Capture the cell that displays the provided text and extract its [x, y] central coordinate. 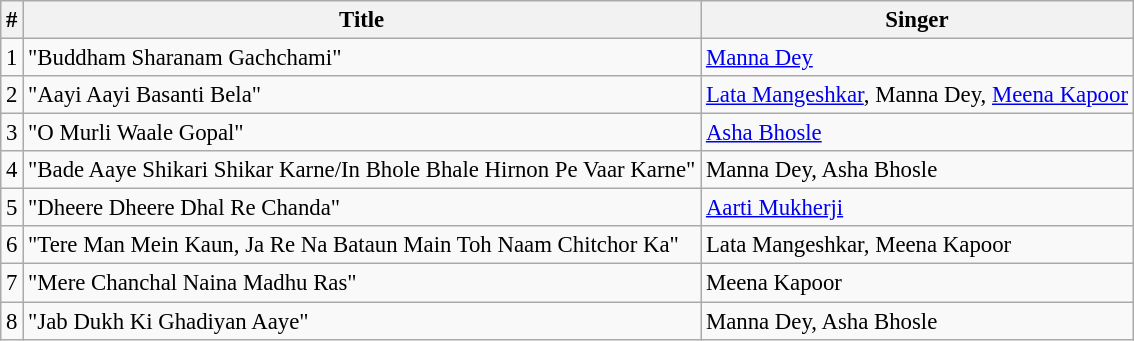
4 [12, 170]
Lata Mangeshkar, Manna Dey, Meena Kapoor [918, 95]
"Mere Chanchal Naina Madhu Ras" [362, 283]
Meena Kapoor [918, 283]
"Buddham Sharanam Gachchami" [362, 58]
6 [12, 245]
"Tere Man Mein Kaun, Ja Re Na Bataun Main Toh Naam Chitchor Ka" [362, 245]
"Dheere Dheere Dhal Re Chanda" [362, 208]
1 [12, 58]
5 [12, 208]
Singer [918, 20]
Title [362, 20]
Manna Dey [918, 58]
"Jab Dukh Ki Ghadiyan Aaye" [362, 321]
"Aayi Aayi Basanti Bela" [362, 95]
7 [12, 283]
Lata Mangeshkar, Meena Kapoor [918, 245]
"O Murli Waale Gopal" [362, 133]
# [12, 20]
3 [12, 133]
"Bade Aaye Shikari Shikar Karne/In Bhole Bhale Hirnon Pe Vaar Karne" [362, 170]
Aarti Mukherji [918, 208]
Asha Bhosle [918, 133]
8 [12, 321]
2 [12, 95]
